Pinpoint the cell where the given text exists, returning its (X, Y) midpoint coordinate. 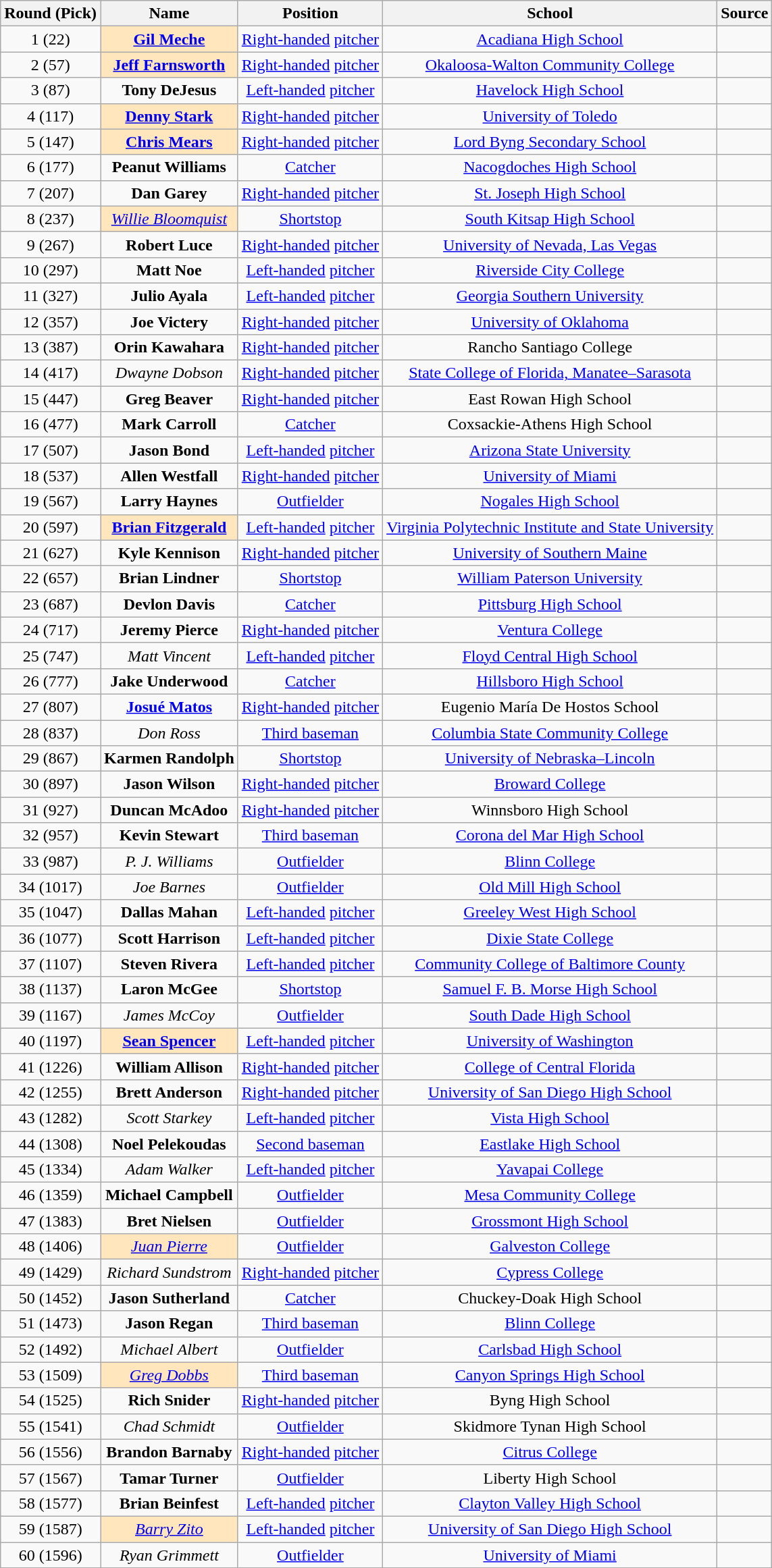
Second baseman (310, 1144)
38 (1137) (51, 990)
16 (477) (51, 425)
Gil Meche (169, 39)
59 (1587) (51, 1529)
51 (1473) (51, 1324)
Round (Pick) (51, 13)
Denny Stark (169, 116)
9 (267) (51, 244)
Arizona State University (550, 450)
Matt Vincent (169, 655)
Scott Starkey (169, 1118)
Richard Sundstrom (169, 1272)
Tamar Turner (169, 1478)
University of Nevada, Las Vegas (550, 244)
State College of Florida, Manatee–Sarasota (550, 373)
17 (507) (51, 450)
22 (657) (51, 578)
44 (1308) (51, 1144)
15 (447) (51, 399)
43 (1282) (51, 1118)
50 (1452) (51, 1298)
Coxsackie-Athens High School (550, 425)
Havelock High School (550, 90)
34 (1017) (51, 887)
Name (169, 13)
Bret Nielsen (169, 1221)
University of Washington (550, 1041)
46 (1359) (51, 1195)
37 (1107) (51, 964)
James McCoy (169, 1015)
Jason Wilson (169, 784)
52 (1492) (51, 1349)
3 (87) (51, 90)
Karmen Randolph (169, 759)
Barry Zito (169, 1529)
School (550, 13)
10 (297) (51, 270)
Floyd Central High School (550, 655)
11 (327) (51, 296)
Dwayne Dobson (169, 373)
48 (1406) (51, 1247)
Yavapai College (550, 1170)
Okaloosa-Walton Community College (550, 65)
Joe Victery (169, 322)
Joe Barnes (169, 887)
Carlsbad High School (550, 1349)
Jeff Farnsworth (169, 65)
Jason Regan (169, 1324)
University of Southern Maine (550, 553)
26 (777) (51, 681)
South Kitsap High School (550, 219)
Kevin Stewart (169, 836)
South Dade High School (550, 1015)
35 (1047) (51, 913)
Juan Pierre (169, 1247)
University of Toledo (550, 116)
Dallas Mahan (169, 913)
56 (1556) (51, 1452)
Peanut Williams (169, 167)
Jake Underwood (169, 681)
Sean Spencer (169, 1041)
Duncan McAdoo (169, 810)
Michael Albert (169, 1349)
University of Oklahoma (550, 322)
6 (177) (51, 167)
58 (1577) (51, 1503)
Hillsboro High School (550, 681)
25 (747) (51, 655)
18 (537) (51, 476)
Greg Dobbs (169, 1375)
Ryan Grimmett (169, 1555)
5 (147) (51, 142)
Columbia State Community College (550, 732)
St. Joseph High School (550, 193)
Michael Campbell (169, 1195)
Eugenio María De Hostos School (550, 707)
49 (1429) (51, 1272)
1 (22) (51, 39)
Pittsburg High School (550, 604)
Steven Rivera (169, 964)
Nacogdoches High School (550, 167)
4 (117) (51, 116)
Jason Sutherland (169, 1298)
32 (957) (51, 836)
Acadiana High School (550, 39)
Chad Schmidt (169, 1426)
Riverside City College (550, 270)
28 (837) (51, 732)
36 (1077) (51, 938)
39 (1167) (51, 1015)
Julio Ayala (169, 296)
Liberty High School (550, 1478)
Larry Haynes (169, 502)
Orin Kawahara (169, 348)
21 (627) (51, 553)
30 (897) (51, 784)
Rancho Santiago College (550, 348)
P. J. Williams (169, 861)
Tony DeJesus (169, 90)
Clayton Valley High School (550, 1503)
Grossmont High School (550, 1221)
Scott Harrison (169, 938)
19 (567) (51, 502)
Jeremy Pierce (169, 630)
Samuel F. B. Morse High School (550, 990)
William Paterson University (550, 578)
Winnsboro High School (550, 810)
Vista High School (550, 1118)
Position (310, 13)
Laron McGee (169, 990)
Canyon Springs High School (550, 1375)
47 (1383) (51, 1221)
Willie Bloomquist (169, 219)
53 (1509) (51, 1375)
Chris Mears (169, 142)
20 (597) (51, 527)
14 (417) (51, 373)
12 (357) (51, 322)
Dan Garey (169, 193)
Brian Fitzgerald (169, 527)
Josué Matos (169, 707)
University of Nebraska–Lincoln (550, 759)
Broward College (550, 784)
Brian Beinfest (169, 1503)
Matt Noe (169, 270)
Skidmore Tynan High School (550, 1426)
27 (807) (51, 707)
Allen Westfall (169, 476)
William Allison (169, 1066)
Robert Luce (169, 244)
Community College of Baltimore County (550, 964)
Lord Byng Secondary School (550, 142)
54 (1525) (51, 1401)
Cypress College (550, 1272)
Source (744, 13)
23 (687) (51, 604)
45 (1334) (51, 1170)
Georgia Southern University (550, 296)
Chuckey-Doak High School (550, 1298)
Citrus College (550, 1452)
41 (1226) (51, 1066)
Brandon Barnaby (169, 1452)
Virginia Polytechnic Institute and State University (550, 527)
Jason Bond (169, 450)
Adam Walker (169, 1170)
Brian Lindner (169, 578)
Brett Anderson (169, 1092)
Old Mill High School (550, 887)
29 (867) (51, 759)
33 (987) (51, 861)
31 (927) (51, 810)
Mesa Community College (550, 1195)
24 (717) (51, 630)
2 (57) (51, 65)
Greeley West High School (550, 913)
8 (237) (51, 219)
College of Central Florida (550, 1066)
55 (1541) (51, 1426)
7 (207) (51, 193)
Corona del Mar High School (550, 836)
East Rowan High School (550, 399)
Dixie State College (550, 938)
Rich Snider (169, 1401)
40 (1197) (51, 1041)
Eastlake High School (550, 1144)
Byng High School (550, 1401)
13 (387) (51, 348)
Noel Pelekoudas (169, 1144)
60 (1596) (51, 1555)
Nogales High School (550, 502)
57 (1567) (51, 1478)
Devlon Davis (169, 604)
Galveston College (550, 1247)
Greg Beaver (169, 399)
42 (1255) (51, 1092)
Don Ross (169, 732)
Mark Carroll (169, 425)
Kyle Kennison (169, 553)
Ventura College (550, 630)
